From the cell containing the given text, extract its center point as [x, y] coordinate. 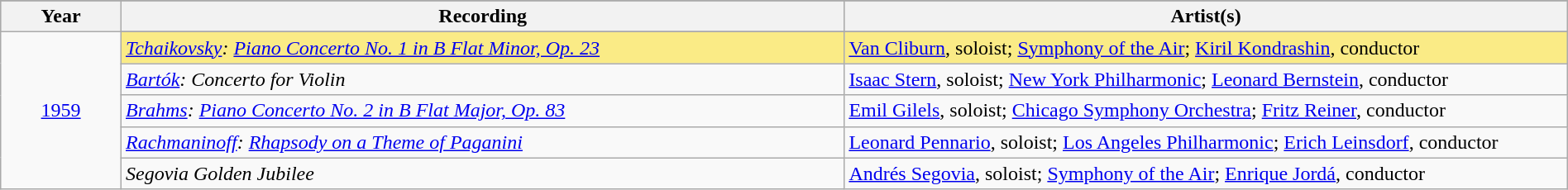
Bartók: Concerto for Violin [482, 79]
Artist(s) [1206, 17]
Brahms: Piano Concerto No. 2 in B Flat Major, Op. 83 [482, 111]
Van Cliburn, soloist; Symphony of the Air; Kiril Kondrashin, conductor [1206, 48]
1959 [61, 111]
Year [61, 17]
Segovia Golden Jubilee [482, 173]
Andrés Segovia, soloist; Symphony of the Air; Enrique Jordá, conductor [1206, 173]
Emil Gilels, soloist; Chicago Symphony Orchestra; Fritz Reiner, conductor [1206, 111]
Tchaikovsky: Piano Concerto No. 1 in B Flat Minor, Op. 23 [482, 48]
Rachmaninoff: Rhapsody on a Theme of Paganini [482, 142]
Recording [482, 17]
Isaac Stern, soloist; New York Philharmonic; Leonard Bernstein, conductor [1206, 79]
Leonard Pennario, soloist; Los Angeles Philharmonic; Erich Leinsdorf, conductor [1206, 142]
